Locate the cell with the specified text and output its (x, y) center coordinate. 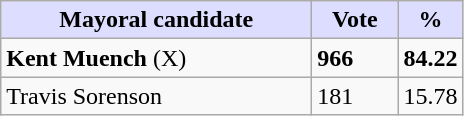
181 (355, 96)
Travis Sorenson (156, 96)
966 (355, 58)
84.22 (430, 58)
Vote (355, 20)
Mayoral candidate (156, 20)
Kent Muench (X) (156, 58)
% (430, 20)
15.78 (430, 96)
